Determine the [x, y] coordinate at the center of the cell enclosing the given text.  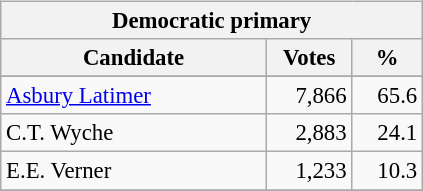
C.T. Wyche [134, 133]
1,233 [309, 171]
65.6 [388, 96]
24.1 [388, 133]
10.3 [388, 171]
Candidate [134, 58]
Democratic primary [212, 21]
Votes [309, 58]
7,866 [309, 96]
% [388, 58]
2,883 [309, 133]
E.E. Verner [134, 171]
Asbury Latimer [134, 96]
